Locate the cell with the specified text and output its (x, y) center coordinate. 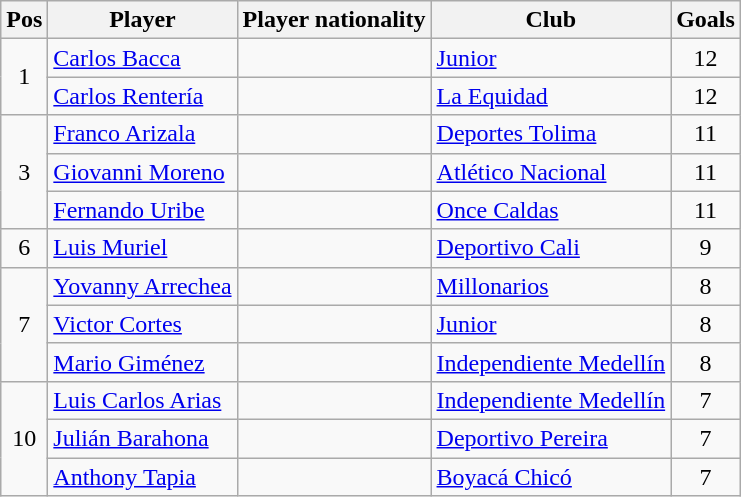
Luis Muriel (142, 248)
9 (706, 248)
Pos (24, 20)
Boyacá Chicó (551, 477)
Millonarios (551, 286)
Player (142, 20)
Giovanni Moreno (142, 172)
10 (24, 438)
Once Caldas (551, 210)
Carlos Rentería (142, 96)
Fernando Uribe (142, 210)
Carlos Bacca (142, 58)
Player nationality (334, 20)
1 (24, 77)
Mario Giménez (142, 362)
3 (24, 172)
Franco Arizala (142, 134)
6 (24, 248)
Julián Barahona (142, 438)
Anthony Tapia (142, 477)
Club (551, 20)
Victor Cortes (142, 324)
Yovanny Arrechea (142, 286)
Deportivo Pereira (551, 438)
Goals (706, 20)
Deportivo Cali (551, 248)
La Equidad (551, 96)
Deportes Tolima (551, 134)
Luis Carlos Arias (142, 400)
Atlético Nacional (551, 172)
